Locate the cell with the specified text and output its [x, y] center coordinate. 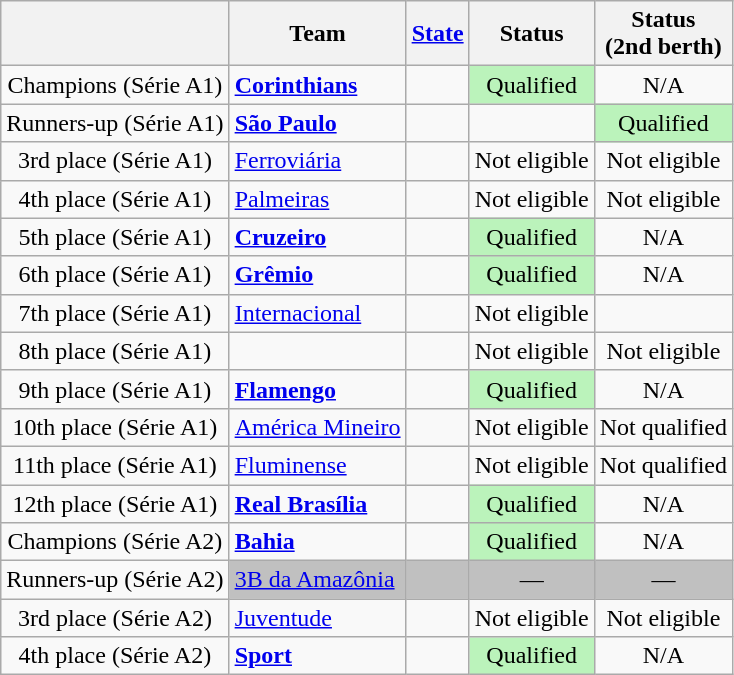
Flamengo [318, 389]
12th place (Série A1) [115, 503]
Real Brasília [318, 503]
7th place (Série A1) [115, 313]
Champions (Série A2) [115, 542]
Status [532, 34]
Corinthians [318, 85]
10th place (Série A1) [115, 427]
11th place (Série A1) [115, 465]
3rd place (Série A1) [115, 161]
3B da Amazônia [318, 580]
6th place (Série A1) [115, 275]
3rd place (Série A2) [115, 618]
4th place (Série A2) [115, 656]
Sport [318, 656]
9th place (Série A1) [115, 389]
São Paulo [318, 123]
Grêmio [318, 275]
Runners-up (Série A2) [115, 580]
State [438, 34]
Runners-up (Série A1) [115, 123]
Internacional [318, 313]
5th place (Série A1) [115, 237]
Juventude [318, 618]
Bahia [318, 542]
Fluminense [318, 465]
Cruzeiro [318, 237]
Ferroviária [318, 161]
América Mineiro [318, 427]
4th place (Série A1) [115, 199]
8th place (Série A1) [115, 351]
Champions (Série A1) [115, 85]
Palmeiras [318, 199]
Team [318, 34]
Status(2nd berth) [663, 34]
